Capture the cell that displays the provided text and extract its [X, Y] central coordinate. 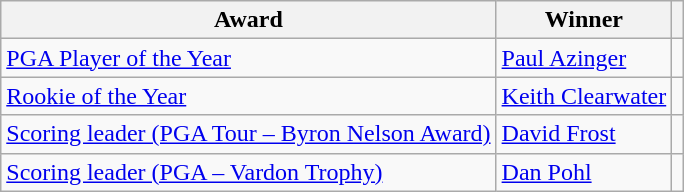
Winner [584, 20]
David Frost [584, 134]
Dan Pohl [584, 172]
Award [248, 20]
PGA Player of the Year [248, 58]
Scoring leader (PGA Tour – Byron Nelson Award) [248, 134]
Scoring leader (PGA – Vardon Trophy) [248, 172]
Paul Azinger [584, 58]
Keith Clearwater [584, 96]
Rookie of the Year [248, 96]
